For the text-containing cell, return its midpoint in (X, Y) coordinate format. 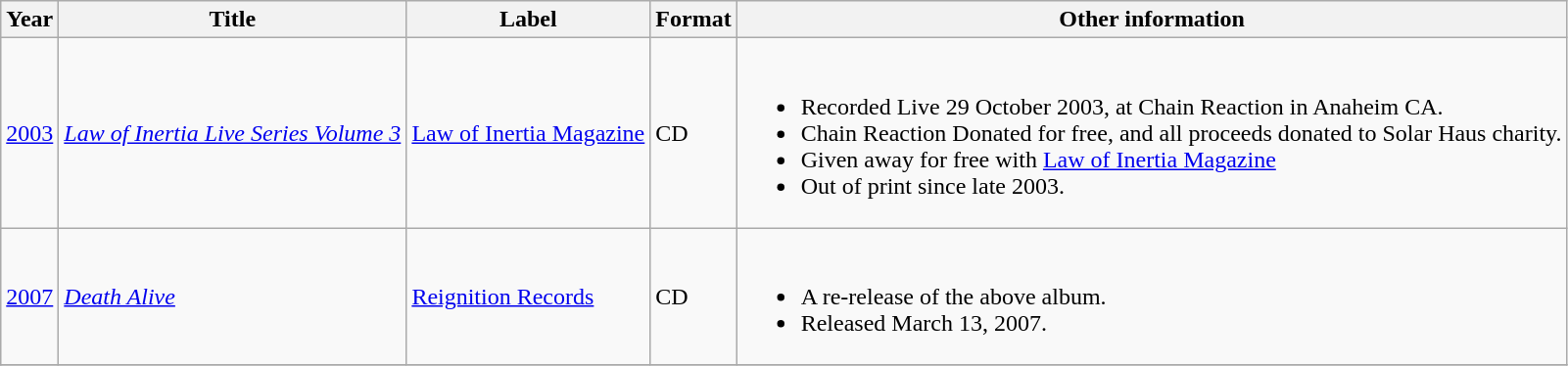
Format (693, 20)
2003 (29, 133)
Other information (1152, 20)
A re-release of the above album.Released March 13, 2007. (1152, 297)
Reignition Records (529, 297)
Death Alive (233, 297)
Year (29, 20)
Label (529, 20)
Title (233, 20)
2007 (29, 297)
Law of Inertia Live Series Volume 3 (233, 133)
Law of Inertia Magazine (529, 133)
